Pinpoint the cell where the given text exists, returning its (X, Y) midpoint coordinate. 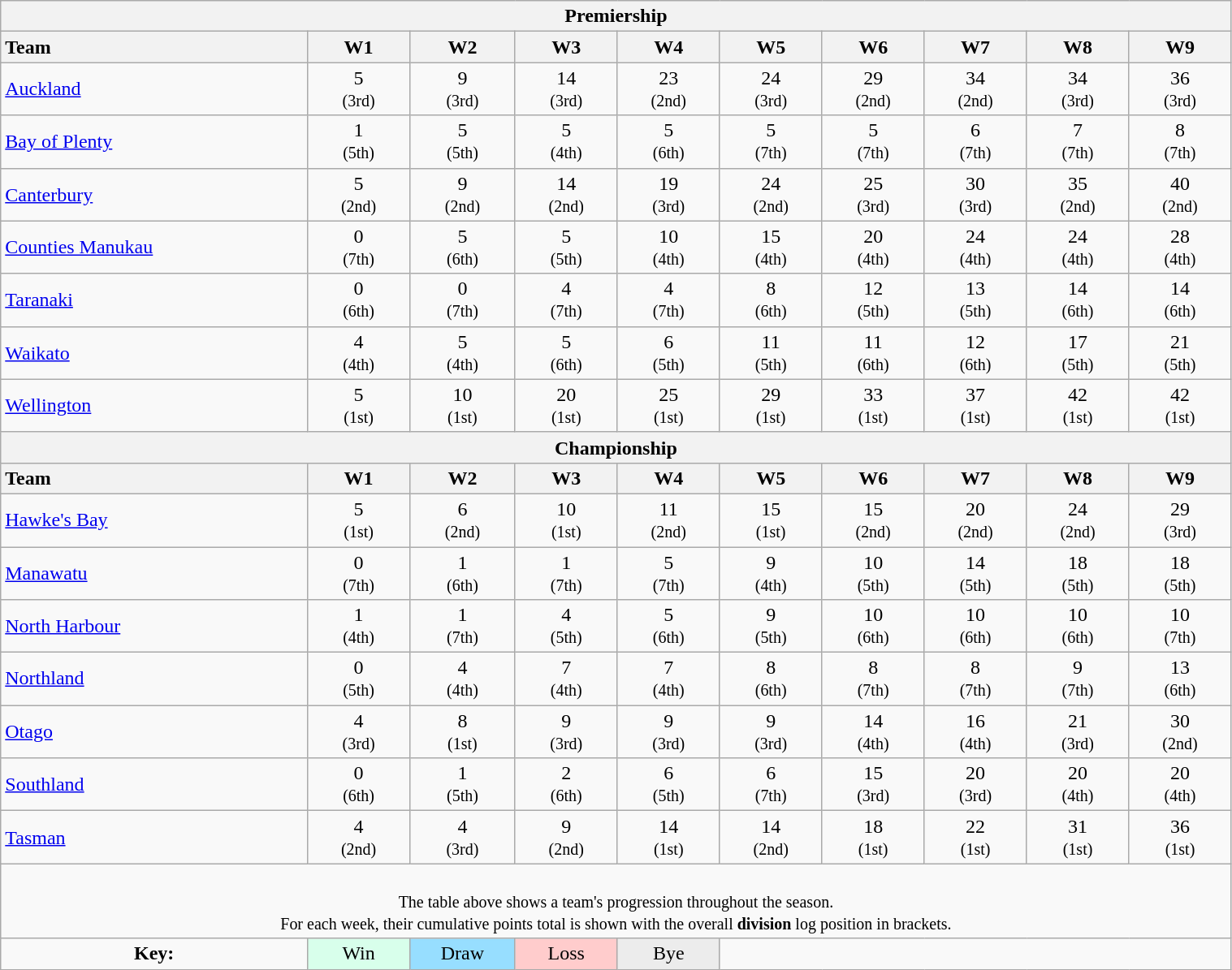
11(6th) (873, 352)
14(3rd) (566, 89)
15(3rd) (873, 784)
9(5th) (771, 627)
36(3rd) (1180, 89)
36(1st) (1180, 838)
7(7th) (1078, 141)
Southland (154, 784)
Hawke's Bay (154, 519)
5(3rd) (359, 89)
14(4th) (873, 732)
6(2nd) (463, 519)
22(1st) (975, 838)
4(5th) (566, 627)
15(2nd) (873, 519)
Auckland (154, 89)
Loss (566, 954)
8(1st) (463, 732)
30(3rd) (975, 195)
29(1st) (771, 406)
15(4th) (771, 247)
12(5th) (873, 300)
Counties Manukau (154, 247)
10(7th) (1180, 627)
2(6th) (566, 784)
31(1st) (1078, 838)
20(1st) (566, 406)
35(2nd) (1078, 195)
Premiership (616, 16)
10(5th) (873, 573)
29(2nd) (873, 89)
19(3rd) (668, 195)
33(1st) (873, 406)
9(7th) (1078, 679)
10(4th) (668, 247)
25(3rd) (873, 195)
Wellington (154, 406)
16(4th) (975, 732)
40(2nd) (1180, 195)
Canterbury (154, 195)
9(4th) (771, 573)
13(6th) (1180, 679)
North Harbour (154, 627)
20(2nd) (975, 519)
23(2nd) (668, 89)
Taranaki (154, 300)
Key: (154, 954)
Northland (154, 679)
34(3rd) (1078, 89)
13(5th) (975, 300)
Championship (616, 447)
29(3rd) (1180, 519)
21(3rd) (1078, 732)
17(5th) (1078, 352)
5(2nd) (359, 195)
Waikato (154, 352)
Win (359, 954)
Otago (154, 732)
34(2nd) (975, 89)
20(3rd) (975, 784)
1(6th) (463, 573)
28(4th) (1180, 247)
11(2nd) (668, 519)
30(2nd) (1180, 732)
Manawatu (154, 573)
Draw (463, 954)
Bye (668, 954)
24(3rd) (771, 89)
1(4th) (359, 627)
14(5th) (975, 573)
Tasman (154, 838)
37(1st) (975, 406)
14(1st) (668, 838)
Bay of Plenty (154, 141)
18(1st) (873, 838)
12(6th) (975, 352)
4(2nd) (359, 838)
15(1st) (771, 519)
25(1st) (668, 406)
11(5th) (771, 352)
0(5th) (359, 679)
21(5th) (1180, 352)
